Search for the cell housing the specified text and yield its [X, Y] center coordinate. 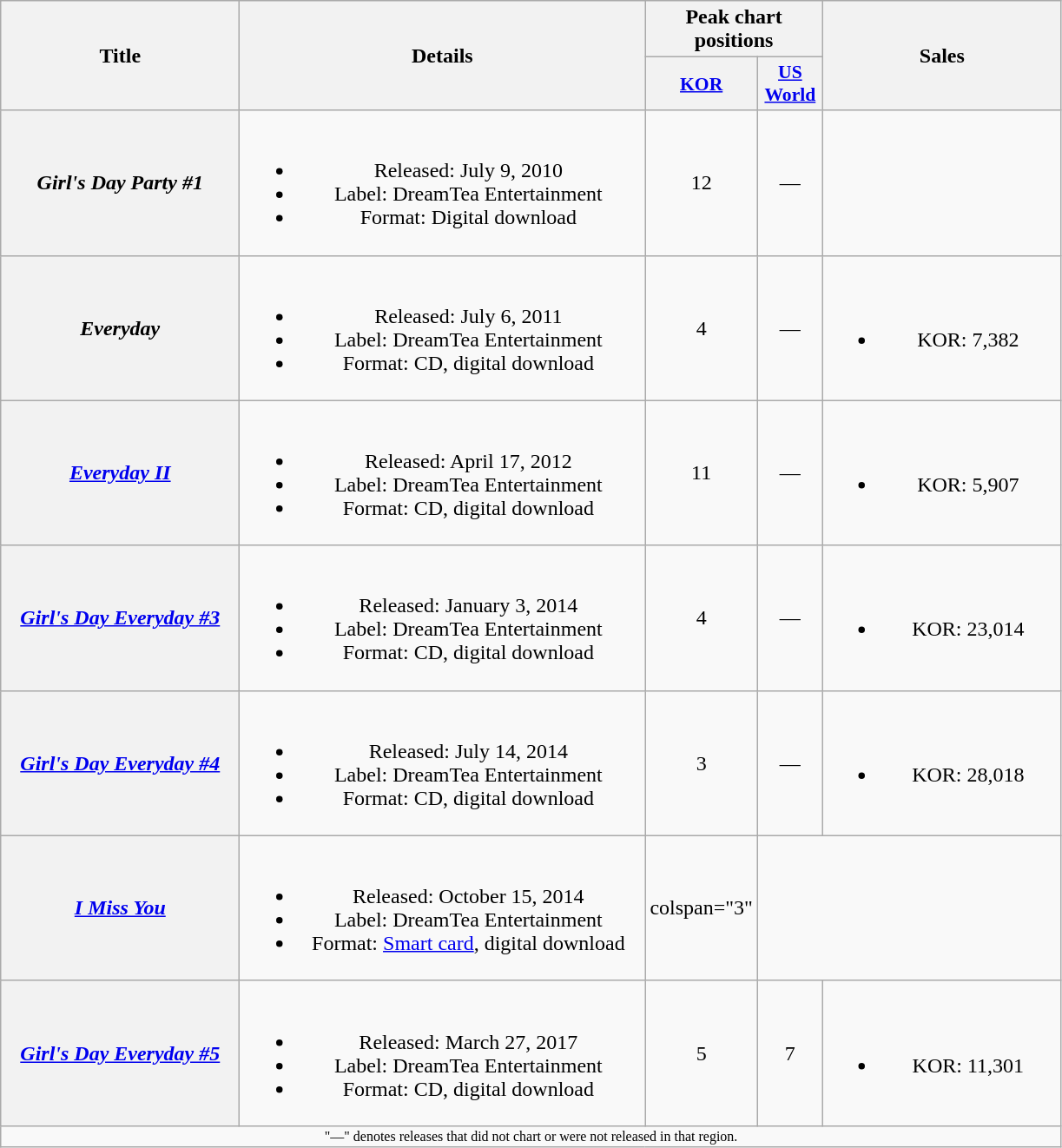
Girl's Day Party #1 [120, 182]
5 [702, 1052]
KOR: 28,018 [941, 762]
Released: January 3, 2014Label: DreamTea EntertainmentFormat: CD, digital download [443, 618]
Girl's Day Everyday #5 [120, 1052]
3 [702, 762]
Girl's Day Everyday #3 [120, 618]
Peak chart positions [734, 30]
11 [702, 472]
Title [120, 56]
"—" denotes releases that did not chart or were not released in that region. [531, 1136]
Everyday [120, 328]
Released: October 15, 2014Label: DreamTea EntertainmentFormat: Smart card, digital download [443, 908]
colspan="3" [702, 908]
KOR: 11,301 [941, 1052]
KOR: 7,382 [941, 328]
7 [790, 1052]
I Miss You [120, 908]
12 [702, 182]
Released: July 9, 2010Label: DreamTea EntertainmentFormat: Digital download [443, 182]
Details [443, 56]
Released: March 27, 2017Label: DreamTea EntertainmentFormat: CD, digital download [443, 1052]
KOR: 5,907 [941, 472]
Released: April 17, 2012Label: DreamTea EntertainmentFormat: CD, digital download [443, 472]
US World [790, 83]
Released: July 14, 2014Label: DreamTea EntertainmentFormat: CD, digital download [443, 762]
Girl's Day Everyday #4 [120, 762]
Sales [941, 56]
Everyday II [120, 472]
KOR [702, 83]
KOR: 23,014 [941, 618]
Released: July 6, 2011Label: DreamTea EntertainmentFormat: CD, digital download [443, 328]
